Extract the [X, Y] coordinate from the center of the cell holding the provided text.  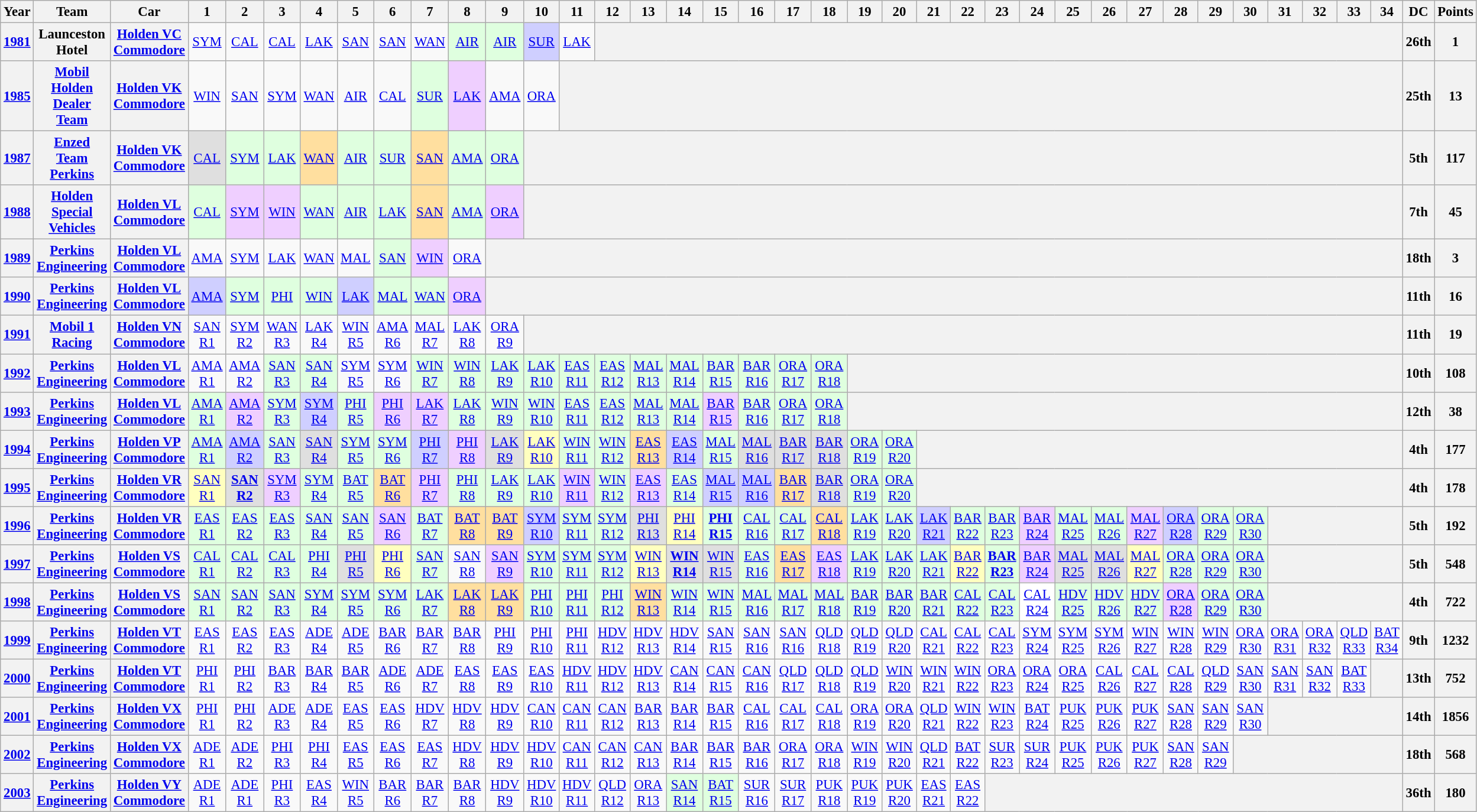
WINR10 [542, 411]
Holden VY Commodore [149, 793]
177 [1456, 449]
9th [1418, 641]
1991 [17, 334]
EASR22 [967, 793]
6 [393, 12]
WINR19 [864, 755]
36th [1418, 793]
14th [1418, 716]
ORAR13 [648, 793]
18 [829, 12]
BARR4 [319, 678]
20 [900, 12]
WINR9 [505, 411]
ADER6 [393, 678]
CALR2 [245, 564]
34 [1387, 12]
1999 [17, 641]
PHIR14 [685, 526]
Launceston Hotel [72, 43]
2001 [17, 716]
PUKR18 [829, 793]
2 [245, 12]
12th [1418, 411]
SANR8 [467, 564]
HDVR26 [1109, 602]
SANR6 [393, 526]
BARR13 [648, 716]
HDVR14 [685, 641]
8 [467, 12]
ADER3 [282, 716]
ORAR23 [1002, 678]
PUKR20 [900, 793]
SYMR25 [1073, 641]
CANR13 [648, 755]
BATR15 [720, 793]
10 [542, 12]
13th [1418, 678]
10th [1418, 373]
192 [1456, 526]
1997 [17, 564]
SANR9 [505, 564]
Mobil Holden Dealer Team [72, 96]
BATR9 [505, 526]
CANR10 [542, 716]
CALR28 [1181, 678]
BATR24 [1037, 716]
SANR5 [356, 526]
CANR14 [685, 678]
BARR19 [864, 602]
1990 [17, 297]
QLDR12 [613, 793]
EASR21 [933, 793]
1856 [1456, 716]
29 [1216, 12]
Mobil 1 Racing [72, 334]
17 [793, 12]
15 [720, 12]
ORAR31 [1285, 641]
25th [1418, 96]
24 [1037, 12]
1993 [17, 411]
752 [1456, 678]
2003 [17, 793]
Holden VN Commodore [149, 334]
EASR16 [757, 564]
568 [1456, 755]
MALR18 [829, 602]
27 [1145, 12]
CANR16 [757, 678]
1992 [17, 373]
PUKR19 [864, 793]
DC [1418, 12]
ORAR32 [1320, 641]
WINR28 [1181, 641]
1995 [17, 487]
23 [1002, 12]
QLDR17 [793, 678]
45 [1456, 212]
HDVR25 [1073, 602]
117 [1456, 158]
EASR18 [829, 564]
26 [1109, 12]
21 [933, 12]
CALR1 [207, 564]
SANR7 [430, 564]
CANR15 [720, 678]
PHI [282, 297]
Holden Special Vehicles [72, 212]
QLDR33 [1354, 641]
548 [1456, 564]
30 [1250, 12]
1989 [17, 259]
BATR6 [393, 487]
BARR5 [356, 678]
AMAR6 [393, 334]
12 [613, 12]
ADER2 [245, 755]
Team [72, 12]
SANR14 [685, 793]
WINR27 [1145, 641]
ORAR25 [1073, 678]
180 [1456, 793]
WANR3 [282, 334]
HDVR7 [430, 716]
2002 [17, 755]
BARR3 [282, 678]
EASR8 [467, 678]
LAKR4 [319, 334]
1994 [17, 449]
CALR3 [282, 564]
PHIR12 [613, 602]
ADER5 [356, 641]
ORAR24 [1037, 678]
1996 [17, 526]
PHIR9 [505, 641]
BATR34 [1387, 641]
1987 [17, 158]
28 [1181, 12]
WINR7 [430, 373]
SYMR2 [245, 334]
CALR24 [1037, 602]
WINR8 [467, 373]
722 [1456, 602]
1998 [17, 602]
26th [1418, 43]
Points [1456, 12]
WINR29 [1216, 641]
SURR24 [1037, 755]
7 [430, 12]
9 [505, 12]
Holden VP Commodore [149, 449]
SURR23 [1002, 755]
PHIR15 [720, 526]
WINR23 [1002, 716]
25 [1073, 12]
PHIR13 [648, 526]
Year [17, 12]
CALR27 [1145, 678]
Enzed Team Perkins [72, 158]
1232 [1456, 641]
1981 [17, 43]
SYMR24 [1037, 641]
CALR21 [933, 641]
BATR33 [1354, 678]
QLDR29 [1216, 678]
BATR5 [356, 487]
BARR20 [900, 602]
MALR7 [430, 334]
EASR9 [505, 678]
4 [319, 12]
178 [1456, 487]
11 [577, 12]
SYMR26 [1109, 641]
HDVR27 [1145, 602]
MALR17 [793, 602]
1988 [17, 212]
Holden VC Commodore [149, 43]
EASR4 [319, 793]
BATR22 [967, 755]
Car [149, 12]
SANR15 [720, 641]
QLDR20 [900, 641]
2000 [17, 678]
BATR7 [430, 526]
BARR21 [933, 602]
SURR16 [757, 793]
SANR31 [1285, 678]
32 [1320, 12]
SANR32 [1320, 678]
EASR7 [430, 755]
22 [967, 12]
33 [1354, 12]
ORAR9 [505, 334]
7th [1418, 212]
EASR17 [793, 564]
38 [1456, 411]
EASR10 [542, 678]
108 [1456, 373]
WINR21 [933, 678]
CALR26 [1109, 678]
5 [356, 12]
ADER7 [430, 678]
1985 [17, 96]
14 [685, 12]
SURR17 [793, 793]
31 [1285, 12]
BATR8 [467, 526]
